Return [X, Y] of the center of cell containing provided text 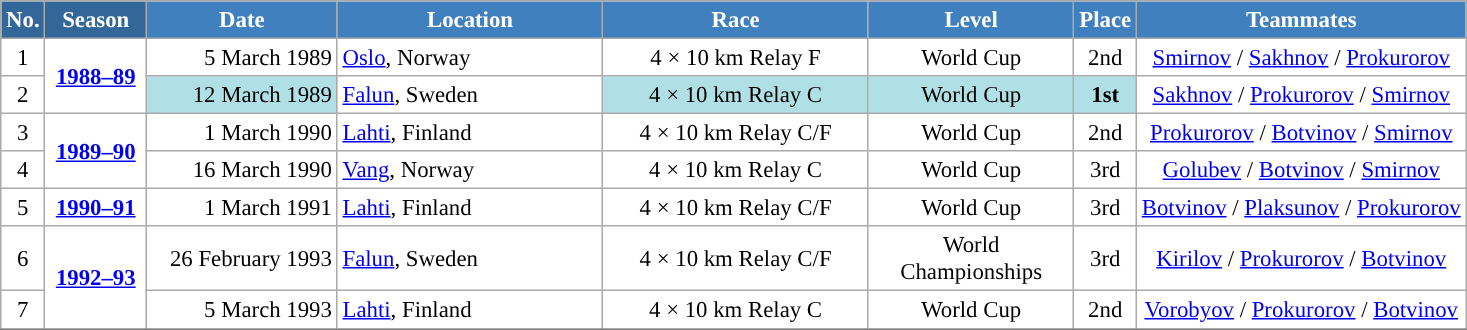
No. [23, 20]
Place [1105, 20]
26 February 1993 [242, 258]
Sakhnov / Prokurorov / Smirnov [1301, 95]
Smirnov / Sakhnov / Prokurorov [1301, 58]
Prokurorov / Botvinov / Smirnov [1301, 133]
1992–93 [96, 277]
Golubev / Botvinov / Smirnov [1301, 170]
5 March 1993 [242, 310]
Location [470, 20]
1 March 1991 [242, 208]
1990–91 [96, 208]
Race [736, 20]
2 [23, 95]
1 March 1990 [242, 133]
3 [23, 133]
Level [971, 20]
16 March 1990 [242, 170]
Vorobyov / Prokurorov / Botvinov [1301, 310]
Oslo, Norway [470, 58]
Season [96, 20]
4 [23, 170]
4 × 10 km Relay F [736, 58]
5 [23, 208]
1989–90 [96, 152]
6 [23, 258]
12 March 1989 [242, 95]
1988–89 [96, 76]
Botvinov / Plaksunov / Prokurorov [1301, 208]
1 [23, 58]
7 [23, 310]
1st [1105, 95]
Teammates [1301, 20]
World Championships [971, 258]
Date [242, 20]
Kirilov / Prokurorov / Botvinov [1301, 258]
Vang, Norway [470, 170]
5 March 1989 [242, 58]
